Identify which cell holds the provided text, then report its (x, y) central coordinate. 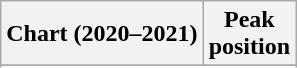
Chart (2020–2021) (102, 34)
Peakposition (249, 34)
